Search for the cell housing the specified text and yield its (x, y) center coordinate. 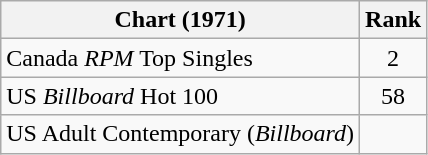
58 (394, 96)
Chart (1971) (180, 20)
US Adult Contemporary (Billboard) (180, 134)
2 (394, 58)
US Billboard Hot 100 (180, 96)
Rank (394, 20)
Canada RPM Top Singles (180, 58)
